Scan for the cell matching the given text and deliver its [x, y] coordinate at center. 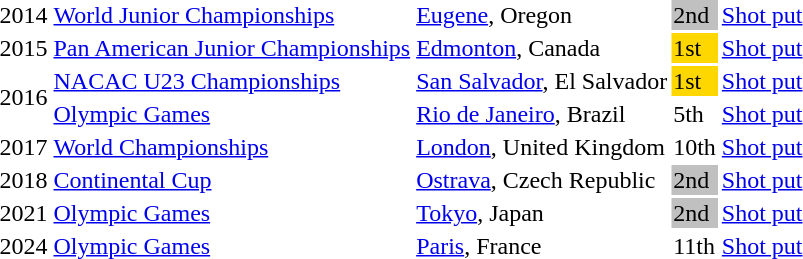
London, United Kingdom [542, 147]
Pan American Junior Championships [232, 48]
Ostrava, Czech Republic [542, 180]
World Junior Championships [232, 15]
Tokyo, Japan [542, 213]
5th [695, 114]
World Championships [232, 147]
NACAC U23 Championships [232, 81]
10th [695, 147]
Rio de Janeiro, Brazil [542, 114]
San Salvador, El Salvador [542, 81]
Eugene, Oregon [542, 15]
Edmonton, Canada [542, 48]
Continental Cup [232, 180]
